Return the (X, Y) coordinate for the center point of the cell that contains the specified text.  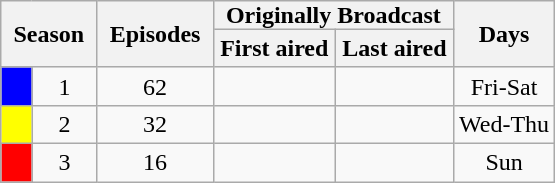
Originally Broadcast (333, 15)
3 (64, 162)
Fri-Sat (504, 86)
62 (155, 86)
Wed-Thu (504, 124)
Season (49, 34)
First aired (274, 48)
1 (64, 86)
Last aired (394, 48)
32 (155, 124)
16 (155, 162)
Episodes (155, 34)
Days (504, 34)
Sun (504, 162)
2 (64, 124)
